Determine the (X, Y) coordinate at the center of the cell enclosing the given text.  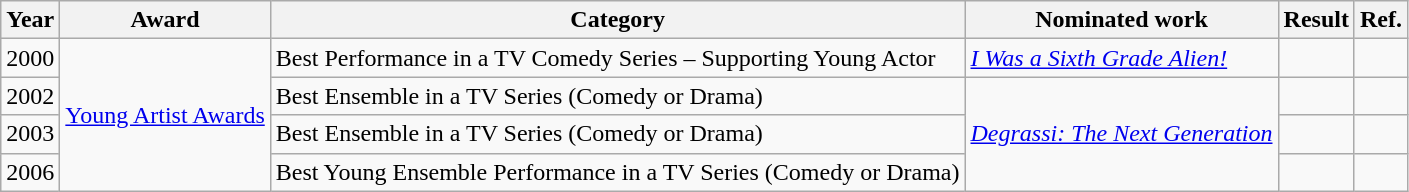
Young Artist Awards (165, 115)
Award (165, 20)
2003 (30, 134)
2002 (30, 96)
Ref. (1380, 20)
Best Young Ensemble Performance in a TV Series (Comedy or Drama) (618, 172)
2006 (30, 172)
2000 (30, 58)
Best Performance in a TV Comedy Series – Supporting Young Actor (618, 58)
Category (618, 20)
Nominated work (1122, 20)
Year (30, 20)
Result (1316, 20)
I Was a Sixth Grade Alien! (1122, 58)
Degrassi: The Next Generation (1122, 134)
